For the text-containing cell, return its midpoint in (x, y) coordinate format. 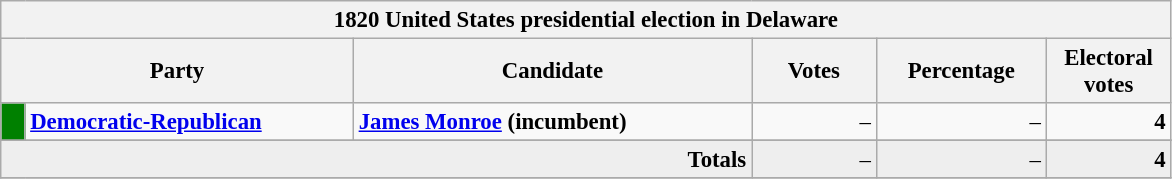
Votes (814, 72)
Electoral votes (1108, 72)
Party (178, 72)
Totals (376, 160)
James Monroe (incumbent) (552, 122)
Democratic-Republican (189, 122)
Candidate (552, 72)
1820 United States presidential election in Delaware (586, 20)
Percentage (961, 72)
